For the text-containing cell, return its midpoint in (X, Y) coordinate format. 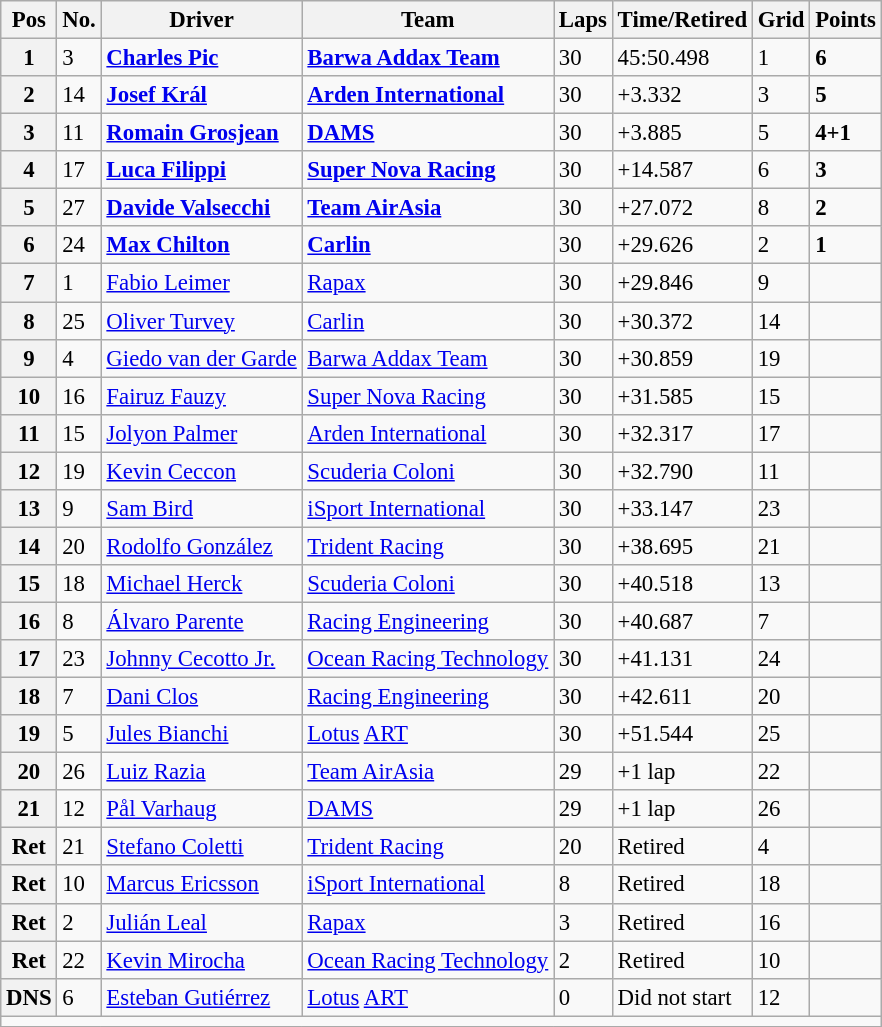
0 (584, 997)
Points (846, 20)
Davide Valsecchi (202, 208)
45:50.498 (682, 58)
+32.790 (682, 471)
+14.587 (682, 170)
+27.072 (682, 208)
Jules Bianchi (202, 734)
Fairuz Fauzy (202, 396)
4+1 (846, 133)
+41.131 (682, 659)
27 (79, 208)
No. (79, 20)
+29.626 (682, 245)
Romain Grosjean (202, 133)
Kevin Ceccon (202, 471)
Team (428, 20)
Fabio Leimer (202, 283)
+40.687 (682, 621)
Stefano Coletti (202, 847)
+31.585 (682, 396)
+3.885 (682, 133)
+32.317 (682, 433)
+42.611 (682, 697)
Jolyon Palmer (202, 433)
Michael Herck (202, 584)
Kevin Mirocha (202, 960)
Marcus Ericsson (202, 885)
Luiz Razia (202, 772)
Dani Clos (202, 697)
Pål Varhaug (202, 809)
Charles Pic (202, 58)
Driver (202, 20)
Time/Retired (682, 20)
Pos (29, 20)
+30.372 (682, 321)
Max Chilton (202, 245)
Álvaro Parente (202, 621)
DNS (29, 997)
+38.695 (682, 546)
+33.147 (682, 509)
Luca Filippi (202, 170)
+3.332 (682, 95)
Grid (780, 20)
+30.859 (682, 358)
Johnny Cecotto Jr. (202, 659)
+51.544 (682, 734)
Rodolfo González (202, 546)
Oliver Turvey (202, 321)
Laps (584, 20)
+40.518 (682, 584)
Josef Král (202, 95)
Did not start (682, 997)
Julián Leal (202, 922)
Sam Bird (202, 509)
+29.846 (682, 283)
Esteban Gutiérrez (202, 997)
Giedo van der Garde (202, 358)
